Provide the [X, Y] coordinate of the cell's center where the given text is located.  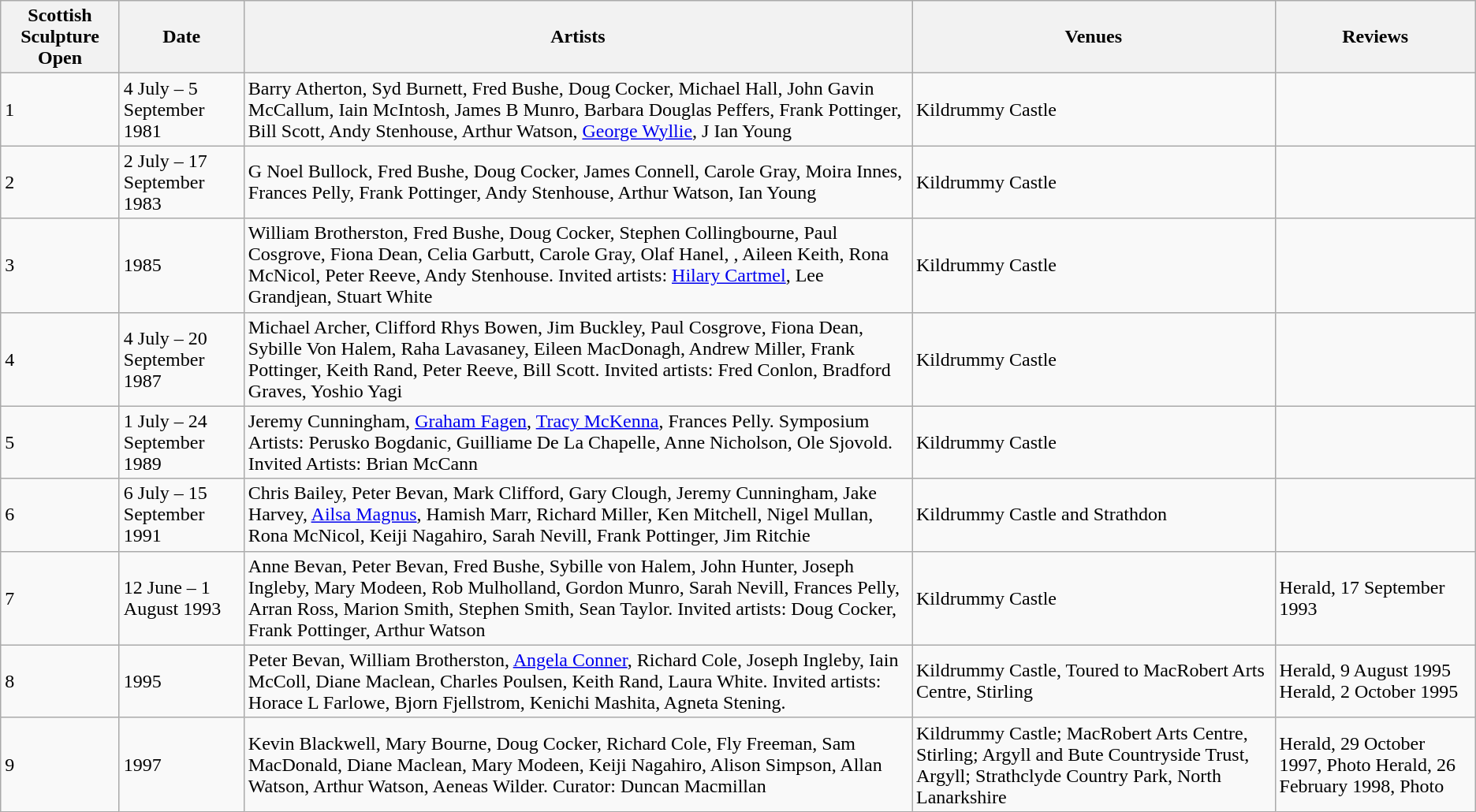
1 [60, 110]
1997 [181, 765]
6 [60, 515]
2 July – 17 September 1983 [181, 182]
Artists [577, 37]
7 [60, 598]
Kildrummy Castle; MacRobert Arts Centre, Stirling; Argyll and Bute Countryside Trust, Argyll; Strathclyde Country Park, North Lanarkshire [1093, 765]
Kildrummy Castle and Strathdon [1093, 515]
Date [181, 37]
Venues [1093, 37]
1985 [181, 265]
Herald, 17 September 1993 [1375, 598]
12 June – 1 August 1993 [181, 598]
4 July – 20 September 1987 [181, 359]
9 [60, 765]
Scottish Sculpture Open [60, 37]
4 [60, 359]
6 July – 15 September 1991 [181, 515]
1 July – 24 September 1989 [181, 442]
1995 [181, 681]
4 July – 5 September 1981 [181, 110]
2 [60, 182]
Herald, 9 August 1995 Herald, 2 October 1995 [1375, 681]
5 [60, 442]
8 [60, 681]
Kildrummy Castle, Toured to MacRobert Arts Centre, Stirling [1093, 681]
Reviews [1375, 37]
3 [60, 265]
Herald, 29 October 1997, Photo Herald, 26 February 1998, Photo [1375, 765]
